Provide the (X, Y) coordinate of the cell's center where the given text is located.  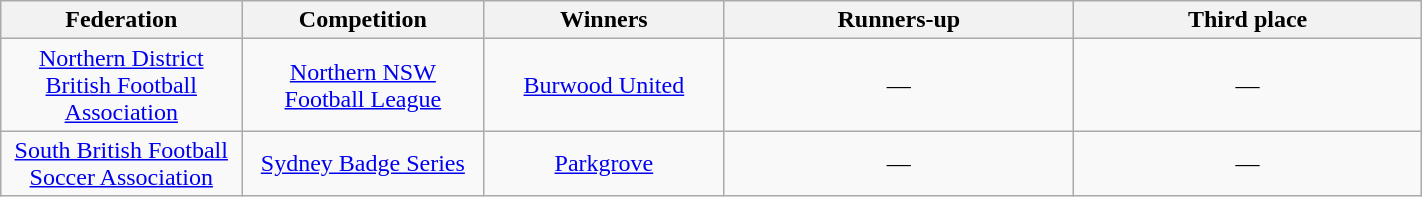
Northern NSW Football League (363, 85)
Northern District British Football Association (122, 85)
Burwood United (604, 85)
Runners-up (899, 20)
Parkgrove (604, 164)
Competition (363, 20)
South British Football Soccer Association (122, 164)
Federation (122, 20)
Third place (1248, 20)
Winners (604, 20)
Sydney Badge Series (363, 164)
